Scan for the cell matching the given text and deliver its (x, y) coordinate at center. 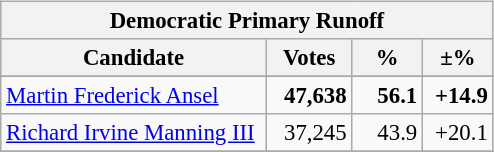
43.9 (388, 133)
±% (458, 58)
Richard Irvine Manning III (134, 133)
% (388, 58)
+20.1 (458, 133)
37,245 (309, 133)
Candidate (134, 58)
+14.9 (458, 96)
56.1 (388, 96)
47,638 (309, 96)
Democratic Primary Runoff (247, 21)
Votes (309, 58)
Martin Frederick Ansel (134, 96)
